Capture the cell that displays the provided text and extract its [X, Y] central coordinate. 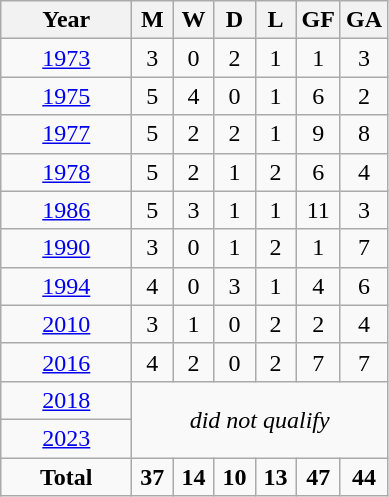
1975 [66, 96]
W [194, 20]
1978 [66, 172]
2016 [66, 362]
37 [152, 477]
1990 [66, 248]
11 [318, 210]
GF [318, 20]
did not qualify [260, 419]
2023 [66, 438]
13 [276, 477]
8 [364, 134]
47 [318, 477]
44 [364, 477]
M [152, 20]
1977 [66, 134]
2010 [66, 324]
1994 [66, 286]
14 [194, 477]
GA [364, 20]
Total [66, 477]
D [234, 20]
L [276, 20]
1986 [66, 210]
Year [66, 20]
10 [234, 477]
2018 [66, 400]
1973 [66, 58]
9 [318, 134]
